Identify which cell holds the provided text, then report its [x, y] central coordinate. 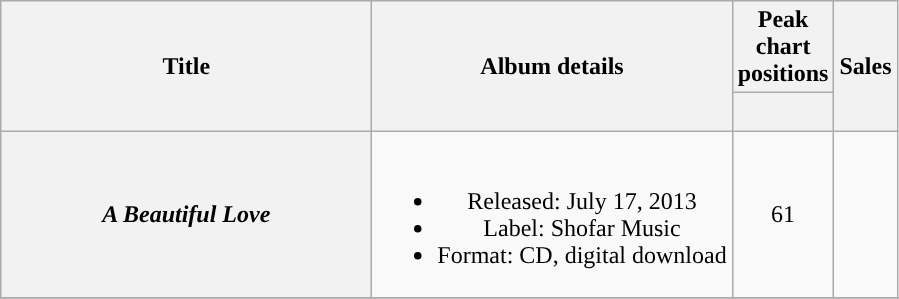
A Beautiful Love [186, 214]
Sales [866, 66]
Title [186, 66]
Released: July 17, 2013Label: Shofar MusicFormat: CD, digital download [552, 214]
Album details [552, 66]
61 [783, 214]
Peak chart positions [783, 47]
